Extract the [X, Y] coordinate from the center of the cell holding the provided text.  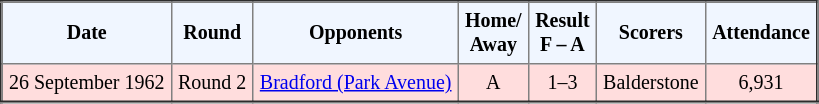
Round 2 [212, 83]
Opponents [356, 33]
Attendance [761, 33]
ResultF – A [562, 33]
Bradford (Park Avenue) [356, 83]
6,931 [761, 83]
Date [87, 33]
Scorers [650, 33]
1–3 [562, 83]
Home/Away [493, 33]
26 September 1962 [87, 83]
Round [212, 33]
Balderstone [650, 83]
A [493, 83]
